Search for the cell housing the specified text and yield its (X, Y) center coordinate. 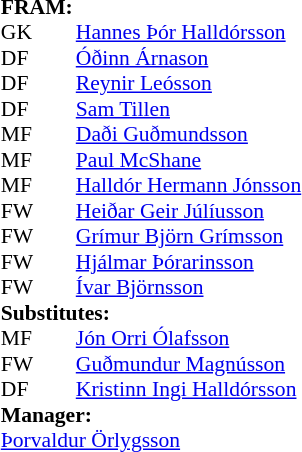
Óðinn Árnason (188, 58)
Jón Orri Ólafsson (188, 339)
Heiðar Geir Júlíusson (188, 211)
GK (20, 33)
Grímur Björn Grímsson (188, 237)
Hannes Þór Halldórsson (188, 33)
Daði Guðmundsson (188, 135)
Kristinn Ingi Halldórsson (188, 389)
Paul McShane (188, 160)
Substitutes: (151, 313)
Reynir Leósson (188, 83)
Guðmundur Magnússon (188, 364)
Ívar Björnsson (188, 287)
Manager: (151, 415)
Sam Tillen (188, 109)
Halldór Hermann Jónsson (188, 185)
Hjálmar Þórarinsson (188, 262)
